Return the [x, y] coordinate for the center point of the cell that contains the specified text.  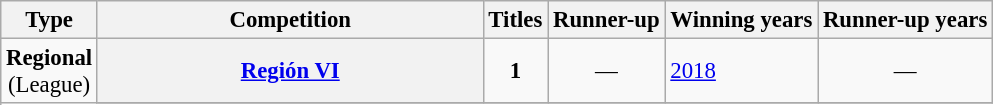
1 [516, 72]
Competition [290, 20]
Runner-up years [906, 20]
Titles [516, 20]
Winning years [742, 20]
Runner-up [606, 20]
2018 [742, 72]
Región VI [290, 72]
Type [50, 20]
Regional(League) [50, 72]
